Search for the cell housing the specified text and yield its [X, Y] center coordinate. 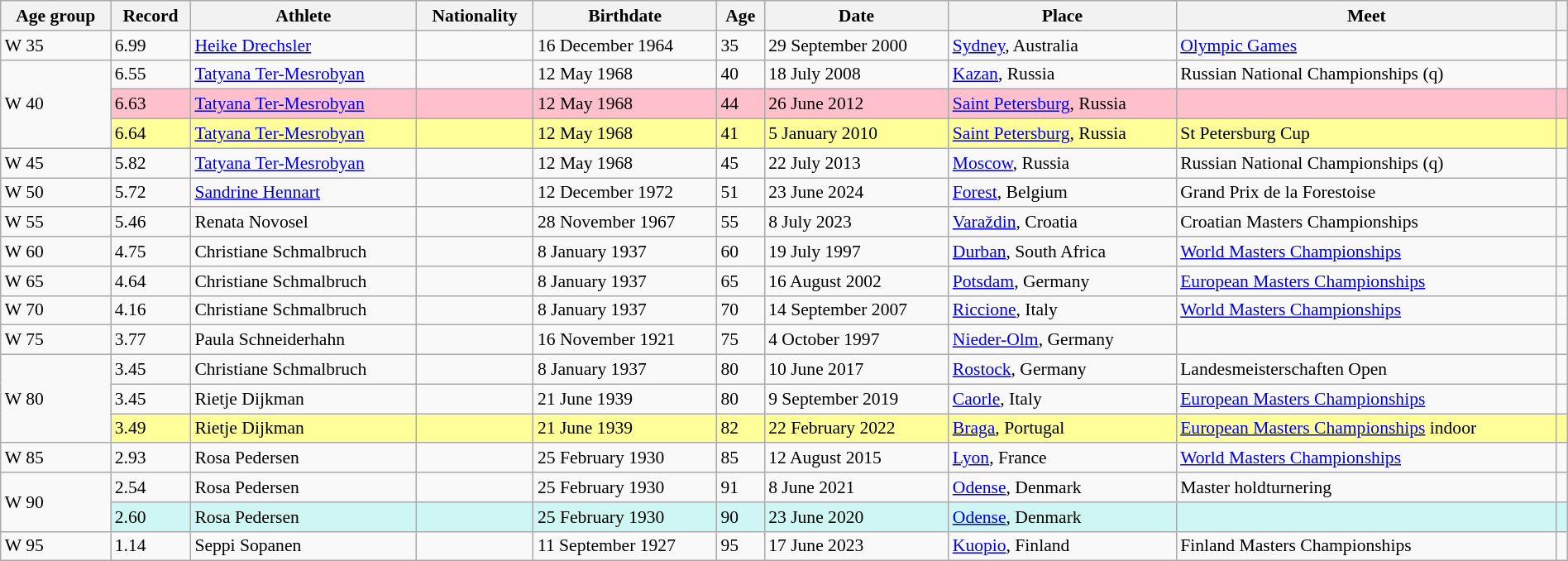
16 November 1921 [625, 340]
91 [740, 487]
Date [857, 16]
18 July 2008 [857, 74]
17 June 2023 [857, 546]
2.93 [151, 458]
Sandrine Hennart [303, 193]
1.14 [151, 546]
45 [740, 163]
28 November 1967 [625, 223]
85 [740, 458]
Kazan, Russia [1062, 74]
Rostock, Germany [1062, 370]
W 40 [56, 104]
19 July 1997 [857, 252]
Renata Novosel [303, 223]
5 January 2010 [857, 134]
Braga, Portugal [1062, 429]
W 75 [56, 340]
W 60 [56, 252]
3.49 [151, 429]
12 December 1972 [625, 193]
Olympic Games [1366, 46]
Caorle, Italy [1062, 399]
Varaždin, Croatia [1062, 223]
W 50 [56, 193]
Master holdturnering [1366, 487]
W 65 [56, 281]
10 June 2017 [857, 370]
65 [740, 281]
W 95 [56, 546]
4.75 [151, 252]
16 August 2002 [857, 281]
12 August 2015 [857, 458]
5.46 [151, 223]
9 September 2019 [857, 399]
29 September 2000 [857, 46]
75 [740, 340]
51 [740, 193]
90 [740, 517]
35 [740, 46]
Athlete [303, 16]
Place [1062, 16]
European Masters Championships indoor [1366, 429]
Potsdam, Germany [1062, 281]
W 45 [56, 163]
Sydney, Australia [1062, 46]
2.54 [151, 487]
6.99 [151, 46]
W 70 [56, 310]
16 December 1964 [625, 46]
Nationality [475, 16]
Record [151, 16]
5.82 [151, 163]
Moscow, Russia [1062, 163]
Birthdate [625, 16]
70 [740, 310]
W 35 [56, 46]
Meet [1366, 16]
82 [740, 429]
23 June 2020 [857, 517]
Landesmeisterschaften Open [1366, 370]
W 55 [56, 223]
8 July 2023 [857, 223]
4.16 [151, 310]
Age group [56, 16]
Grand Prix de la Forestoise [1366, 193]
5.72 [151, 193]
22 July 2013 [857, 163]
4.64 [151, 281]
55 [740, 223]
23 June 2024 [857, 193]
11 September 1927 [625, 546]
6.55 [151, 74]
Paula Schneiderhahn [303, 340]
14 September 2007 [857, 310]
Kuopio, Finland [1062, 546]
60 [740, 252]
44 [740, 104]
Heike Drechsler [303, 46]
Riccione, Italy [1062, 310]
22 February 2022 [857, 429]
26 June 2012 [857, 104]
6.64 [151, 134]
2.60 [151, 517]
Croatian Masters Championships [1366, 223]
W 90 [56, 501]
8 June 2021 [857, 487]
W 85 [56, 458]
Seppi Sopanen [303, 546]
Durban, South Africa [1062, 252]
41 [740, 134]
Finland Masters Championships [1366, 546]
40 [740, 74]
Age [740, 16]
Lyon, France [1062, 458]
95 [740, 546]
3.77 [151, 340]
W 80 [56, 399]
Nieder-Olm, Germany [1062, 340]
Forest, Belgium [1062, 193]
St Petersburg Cup [1366, 134]
6.63 [151, 104]
4 October 1997 [857, 340]
